Identify which cell holds the provided text, then report its (x, y) central coordinate. 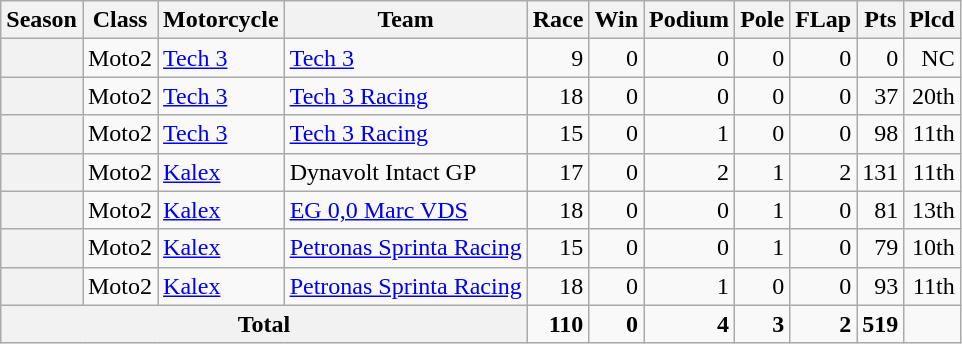
17 (558, 172)
Podium (690, 20)
10th (932, 248)
Race (558, 20)
Plcd (932, 20)
Pole (762, 20)
Dynavolt Intact GP (406, 172)
3 (762, 324)
EG 0,0 Marc VDS (406, 210)
Win (616, 20)
Season (42, 20)
Class (120, 20)
131 (880, 172)
Total (264, 324)
93 (880, 286)
98 (880, 134)
NC (932, 58)
20th (932, 96)
FLap (824, 20)
110 (558, 324)
9 (558, 58)
519 (880, 324)
37 (880, 96)
13th (932, 210)
81 (880, 210)
Pts (880, 20)
4 (690, 324)
Team (406, 20)
79 (880, 248)
Motorcycle (222, 20)
